Output the (x, y) coordinate of the center of the cell containing the given text.  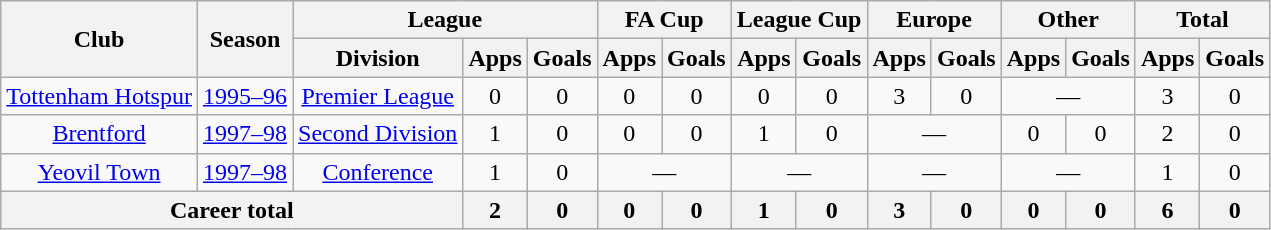
Other (1068, 20)
Premier League (377, 96)
Brentford (100, 134)
Conference (377, 172)
League (444, 20)
Yeovil Town (100, 172)
Career total (232, 210)
1995–96 (244, 96)
Second Division (377, 134)
Europe (934, 20)
FA Cup (664, 20)
League Cup (799, 20)
Season (244, 39)
Club (100, 39)
Tottenham Hotspur (100, 96)
Total (1202, 20)
Division (377, 58)
6 (1167, 210)
